Return [X, Y] of the center of cell containing provided text 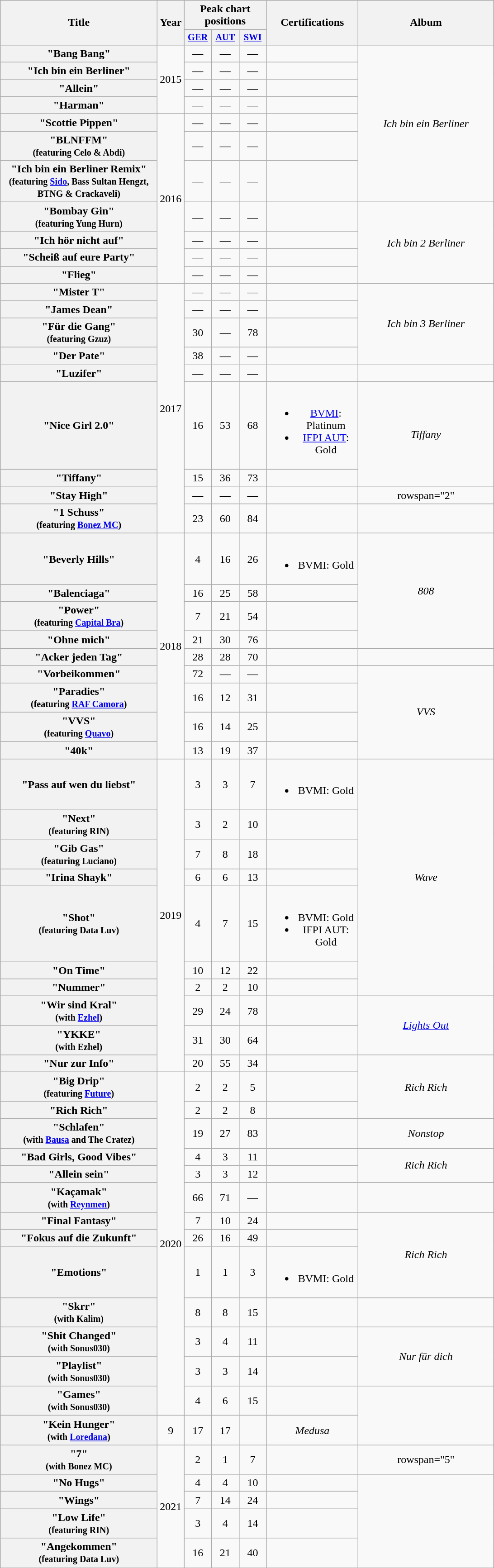
"Playlist"(with Sonus030) [79, 1372]
"Tiffany" [79, 478]
Album [426, 23]
29 [198, 1011]
23 [198, 518]
"Kaçamak"(with Reynmen) [79, 1197]
"Allein" [79, 88]
34 [252, 1064]
73 [252, 478]
"Kein Hunger"(with Loredana) [79, 1430]
"Games"(with Sonus030) [79, 1401]
"Fokus auf die Zukunft" [79, 1238]
"Wir sind Kral"(with Ezhel) [79, 1011]
71 [225, 1197]
"Wings" [79, 1500]
"Beverly Hills" [79, 559]
"Pass auf wen du liebst" [79, 784]
"Next"(featuring RIN) [79, 824]
Year [171, 23]
"Gib Gas"(featuring Luciano) [79, 854]
2019 [171, 916]
5 [252, 1087]
"Ohne mich" [79, 640]
"Der Pate" [79, 356]
"Power"(featuring Capital Bra) [79, 616]
"Luzifer" [79, 373]
"Ich bin ein Berliner Remix"(featuring Sido, Bass Sultan Hengzt, BTNG & Crackaveli) [79, 181]
"Irina Shayk" [79, 877]
"Rich Rich" [79, 1110]
rowspan="5" [426, 1459]
54 [252, 616]
BVMI: GoldIFPI AUT: Gold [312, 924]
808 [426, 591]
"Paradies"(featuring RAF Camora) [79, 698]
"YKKE"(with Ezhel) [79, 1041]
2020 [171, 1244]
"Schlafen"(with Bausa and The Cratez) [79, 1134]
36 [225, 478]
"Flieg" [79, 275]
Certifications [312, 23]
72 [198, 674]
"Big Drip"(featuring Future) [79, 1087]
76 [252, 640]
"VVS"(featuring Quavo) [79, 727]
66 [198, 1197]
"Mister T" [79, 292]
Peak chart positions [225, 15]
VVS [426, 712]
83 [252, 1134]
20 [198, 1064]
"Balenciaga" [79, 593]
60 [225, 518]
49 [252, 1238]
"1 Schuss"(featuring Bonez MC) [79, 518]
"Vorbeikommen" [79, 674]
55 [225, 1064]
2017 [171, 408]
"Allein sein" [79, 1174]
GER [198, 38]
"Scottie Pippen" [79, 123]
40 [252, 1553]
BVMI: PlatinumIFPI AUT: Gold [312, 425]
rowspan="2" [426, 495]
"7"(with Bonez MC) [79, 1459]
37 [252, 750]
"Bad Girls, Good Vibes" [79, 1157]
"Nur zur Info" [79, 1064]
Ich bin 2 Berliner [426, 242]
"Für die Gang"(featuring Gzuz) [79, 332]
Title [79, 23]
AUT [225, 38]
"Bang Bang" [79, 53]
64 [252, 1041]
"Emotions" [79, 1272]
Nonstop [426, 1134]
Medusa [312, 1430]
"No Hugs" [79, 1483]
"Nummer" [79, 988]
"James Dean" [79, 309]
68 [252, 425]
"Angekommen"(featuring Data Luv) [79, 1553]
"Stay High" [79, 495]
"BLNFFM"(featuring Celo & Abdi) [79, 146]
"Bombay Gin"(featuring Yung Hurn) [79, 217]
9 [171, 1430]
Nur für dich [426, 1357]
Lights Out [426, 1026]
"On Time" [79, 970]
Ich bin 3 Berliner [426, 324]
53 [225, 425]
SWI [252, 38]
Ich bin ein Berliner [426, 123]
2018 [171, 646]
"Shot"(featuring Data Luv) [79, 924]
"Scheiß auf eure Party" [79, 257]
2021 [171, 1506]
"Nice Girl 2.0" [79, 425]
27 [225, 1134]
Tiffany [426, 434]
"Skrr"(with Kalim) [79, 1312]
18 [252, 854]
22 [252, 970]
"Final Fantasy" [79, 1221]
Wave [426, 877]
"Ich bin ein Berliner" [79, 71]
"Acker jeden Tag" [79, 657]
"Shit Changed"(with Sonus030) [79, 1342]
2015 [171, 79]
"Ich hör nicht auf" [79, 240]
"40k" [79, 750]
2016 [171, 199]
84 [252, 518]
"Harman" [79, 105]
"Low Life"(featuring RIN) [79, 1524]
58 [252, 593]
38 [198, 356]
70 [252, 657]
